Capture the cell that displays the provided text and extract its [x, y] central coordinate. 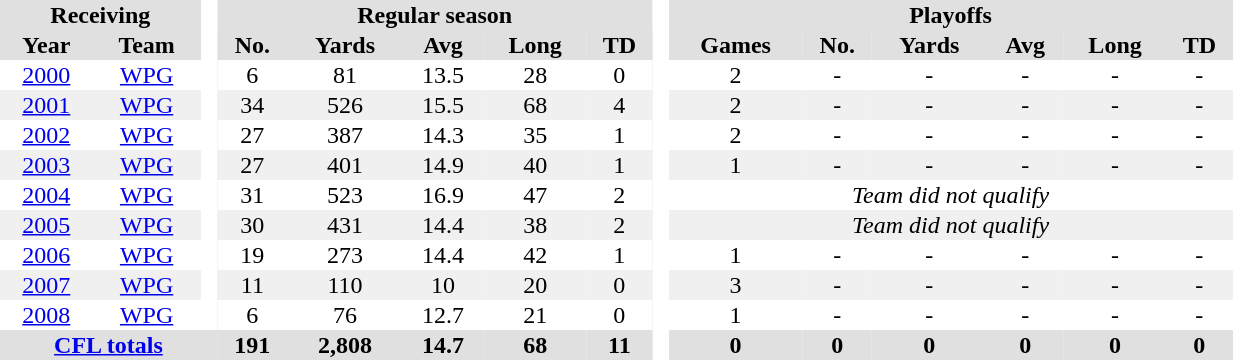
273 [345, 255]
CFL totals [108, 345]
110 [345, 285]
2008 [46, 315]
Regular season [434, 15]
14.9 [443, 165]
2003 [46, 165]
28 [535, 75]
21 [535, 315]
401 [345, 165]
2,808 [345, 345]
191 [252, 345]
40 [535, 165]
2004 [46, 195]
14.7 [443, 345]
2005 [46, 225]
Games [736, 45]
13.5 [443, 75]
2000 [46, 75]
526 [345, 105]
42 [535, 255]
35 [535, 135]
16.9 [443, 195]
Receiving [100, 15]
76 [345, 315]
81 [345, 75]
15.5 [443, 105]
30 [252, 225]
Team [147, 45]
47 [535, 195]
34 [252, 105]
2001 [46, 105]
12.7 [443, 315]
523 [345, 195]
3 [736, 285]
4 [619, 105]
Year [46, 45]
387 [345, 135]
19 [252, 255]
31 [252, 195]
10 [443, 285]
20 [535, 285]
2002 [46, 135]
38 [535, 225]
431 [345, 225]
Playoffs [951, 15]
14.3 [443, 135]
2006 [46, 255]
2007 [46, 285]
